Pinpoint the cell where the given text exists, returning its [x, y] midpoint coordinate. 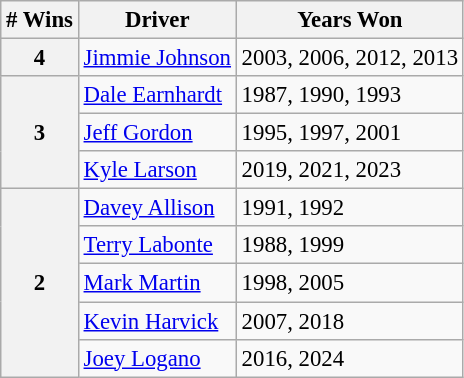
Kevin Harvick [157, 321]
Jeff Gordon [157, 133]
1991, 1992 [350, 208]
4 [40, 58]
Dale Earnhardt [157, 95]
Driver [157, 20]
Kyle Larson [157, 170]
# Wins [40, 20]
Years Won [350, 20]
2019, 2021, 2023 [350, 170]
2016, 2024 [350, 358]
Mark Martin [157, 283]
Joey Logano [157, 358]
1998, 2005 [350, 283]
Jimmie Johnson [157, 58]
1987, 1990, 1993 [350, 95]
2003, 2006, 2012, 2013 [350, 58]
2 [40, 283]
1988, 1999 [350, 245]
Davey Allison [157, 208]
3 [40, 132]
1995, 1997, 2001 [350, 133]
2007, 2018 [350, 321]
Terry Labonte [157, 245]
